For the text-containing cell, return its midpoint in [X, Y] coordinate format. 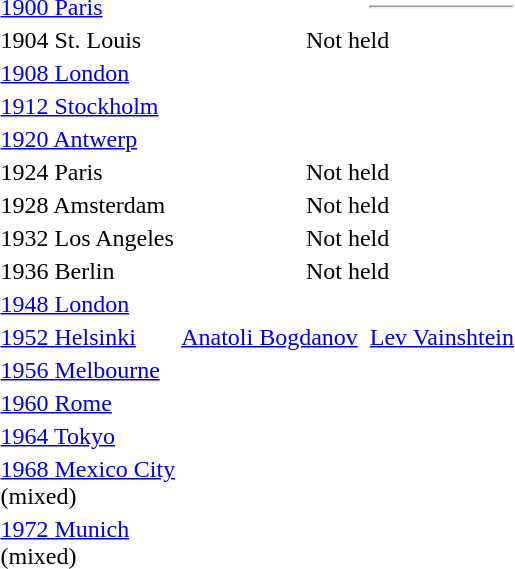
Anatoli Bogdanov [270, 337]
Lev Vainshtein [442, 337]
